Return the [X, Y] coordinate for the center point of the cell that contains the specified text.  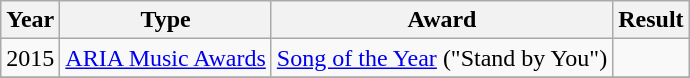
Song of the Year ("Stand by You") [442, 58]
Award [442, 20]
Year [30, 20]
2015 [30, 58]
Type [166, 20]
ARIA Music Awards [166, 58]
Result [651, 20]
